For the text-containing cell, return its midpoint in (X, Y) coordinate format. 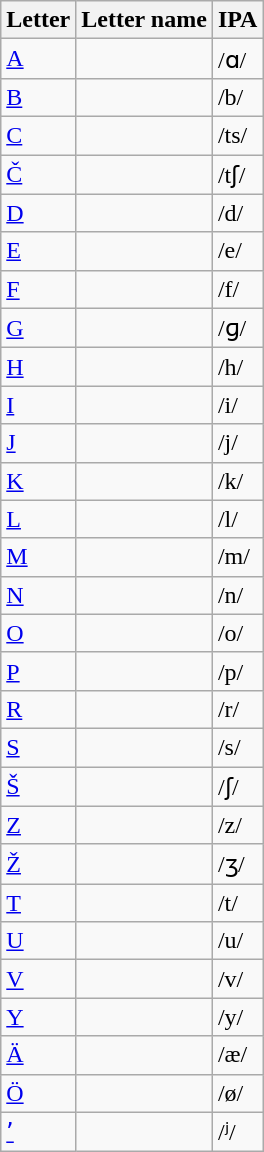
Ž (38, 864)
Ä (38, 1055)
/p/ (238, 671)
/f/ (238, 289)
J (38, 443)
Y (38, 1017)
B (38, 97)
A (38, 59)
G (38, 328)
/r/ (238, 709)
F (38, 289)
/j/ (238, 443)
/n/ (238, 595)
IPA (238, 20)
Letter (38, 20)
Ö (38, 1093)
/ɑ/ (238, 59)
I (38, 405)
/s/ (238, 747)
ʼ (38, 1132)
Z (38, 825)
/y/ (238, 1017)
D (38, 213)
E (38, 251)
U (38, 941)
/ʲ/ (238, 1132)
V (38, 979)
K (38, 481)
/t/ (238, 903)
C (38, 135)
L (38, 519)
/ʃ/ (238, 786)
/k/ (238, 481)
H (38, 367)
/ø/ (238, 1093)
/d/ (238, 213)
Letter name (144, 20)
N (38, 595)
/æ/ (238, 1055)
/z/ (238, 825)
/e/ (238, 251)
P (38, 671)
S (38, 747)
/ts/ (238, 135)
/v/ (238, 979)
/ʒ/ (238, 864)
T (38, 903)
/o/ (238, 633)
Š (38, 786)
/h/ (238, 367)
O (38, 633)
R (38, 709)
/m/ (238, 557)
/l/ (238, 519)
M (38, 557)
/i/ (238, 405)
/ɡ/ (238, 328)
/b/ (238, 97)
Č (38, 174)
/u/ (238, 941)
/tʃ/ (238, 174)
